Detect which cell encompasses the target text, then output its [x, y] center coordinate. 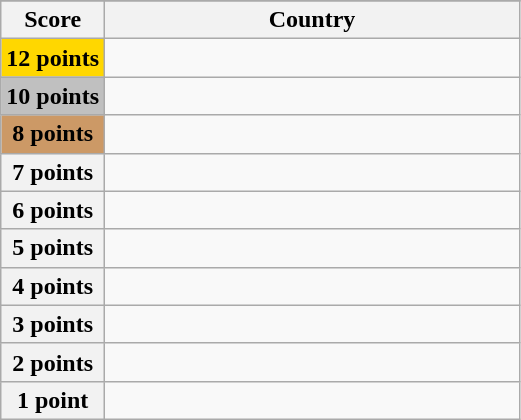
7 points [53, 172]
3 points [53, 324]
5 points [53, 248]
Country [312, 20]
10 points [53, 96]
4 points [53, 286]
1 point [53, 400]
6 points [53, 210]
Score [53, 20]
8 points [53, 134]
12 points [53, 58]
2 points [53, 362]
